For the text-containing cell, return its midpoint in [X, Y] coordinate format. 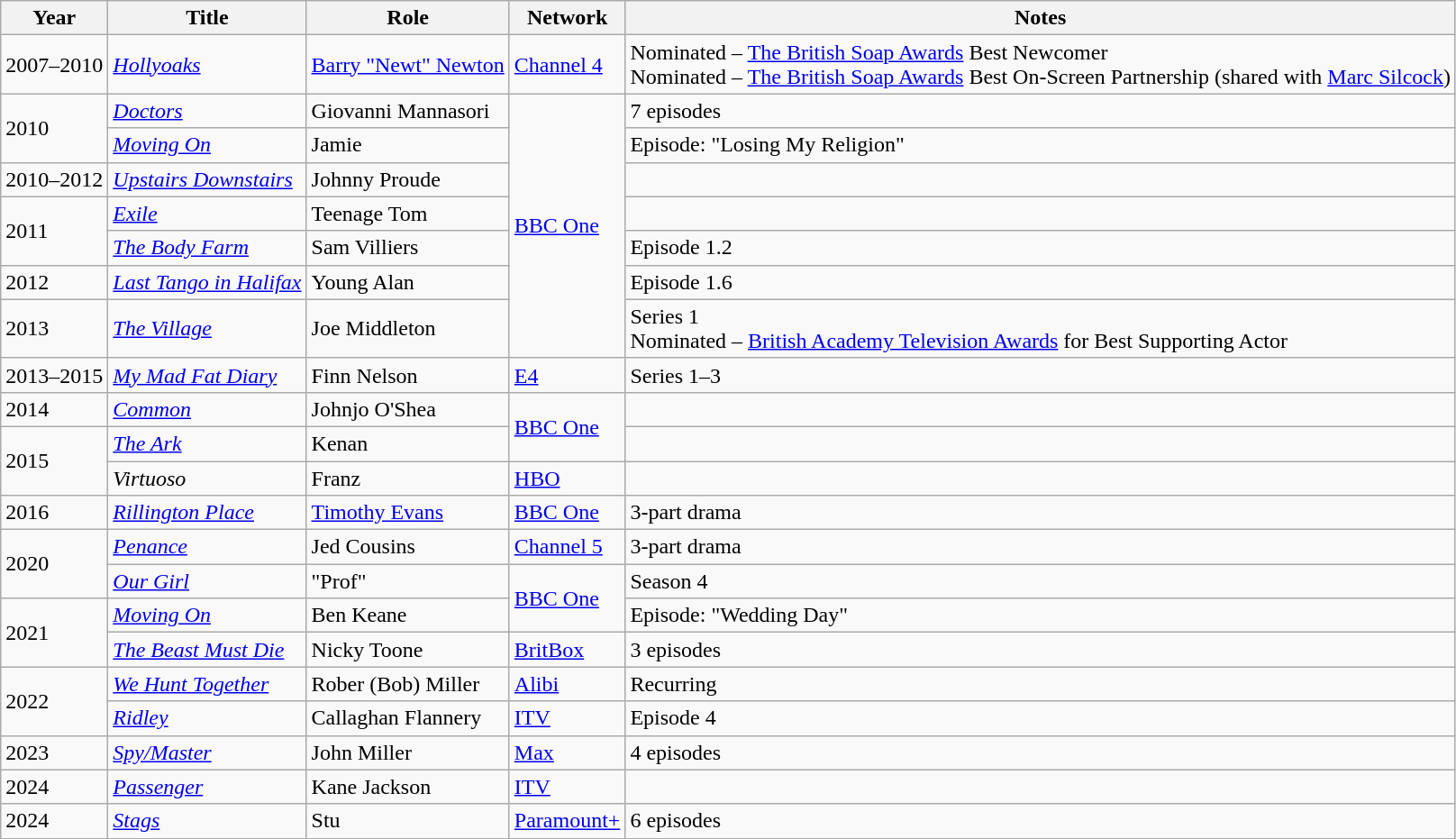
Role [407, 18]
Alibi [568, 684]
Barry "Newt" Newton [407, 65]
We Hunt Together [207, 684]
Title [207, 18]
BritBox [568, 650]
Nominated – The British Soap Awards Best NewcomerNominated – The British Soap Awards Best On-Screen Partnership (shared with Marc Silcock) [1041, 65]
Upstairs Downstairs [207, 179]
2023 [54, 752]
Episode 1.6 [1041, 282]
Last Tango in Halifax [207, 282]
Johnjo O'Shea [407, 409]
"Prof" [407, 581]
Episode 4 [1041, 718]
Recurring [1041, 684]
Year [54, 18]
Common [207, 409]
The Ark [207, 443]
Channel 5 [568, 547]
Young Alan [407, 282]
Joe Middleton [407, 328]
Network [568, 18]
2014 [54, 409]
Episode: "Losing My Religion" [1041, 145]
Kane Jackson [407, 787]
Rober (Bob) Miller [407, 684]
Doctors [207, 111]
2013 [54, 328]
Season 4 [1041, 581]
The Beast Must Die [207, 650]
Kenan [407, 443]
John Miller [407, 752]
Nicky Toone [407, 650]
Johnny Proude [407, 179]
2021 [54, 633]
Rillington Place [207, 513]
4 episodes [1041, 752]
Our Girl [207, 581]
Series 1–3 [1041, 375]
2013–2015 [54, 375]
Jed Cousins [407, 547]
6 episodes [1041, 821]
Penance [207, 547]
Timothy Evans [407, 513]
Spy/Master [207, 752]
7 episodes [1041, 111]
HBO [568, 479]
Jamie [407, 145]
Passenger [207, 787]
Sam Villiers [407, 248]
Max [568, 752]
Hollyoaks [207, 65]
The Village [207, 328]
Stu [407, 821]
Channel 4 [568, 65]
2012 [54, 282]
Exile [207, 214]
E4 [568, 375]
Ben Keane [407, 616]
2015 [54, 461]
2020 [54, 564]
3 episodes [1041, 650]
2016 [54, 513]
Episode: "Wedding Day" [1041, 616]
2010–2012 [54, 179]
Episode 1.2 [1041, 248]
Franz [407, 479]
2010 [54, 128]
Series 1Nominated – British Academy Television Awards for Best Supporting Actor [1041, 328]
My Mad Fat Diary [207, 375]
Paramount+ [568, 821]
Virtuoso [207, 479]
Notes [1041, 18]
Giovanni Mannasori [407, 111]
Callaghan Flannery [407, 718]
2011 [54, 231]
The Body Farm [207, 248]
Finn Nelson [407, 375]
Stags [207, 821]
2022 [54, 701]
Teenage Tom [407, 214]
2007–2010 [54, 65]
Ridley [207, 718]
